For the text-containing cell, return its midpoint in [X, Y] coordinate format. 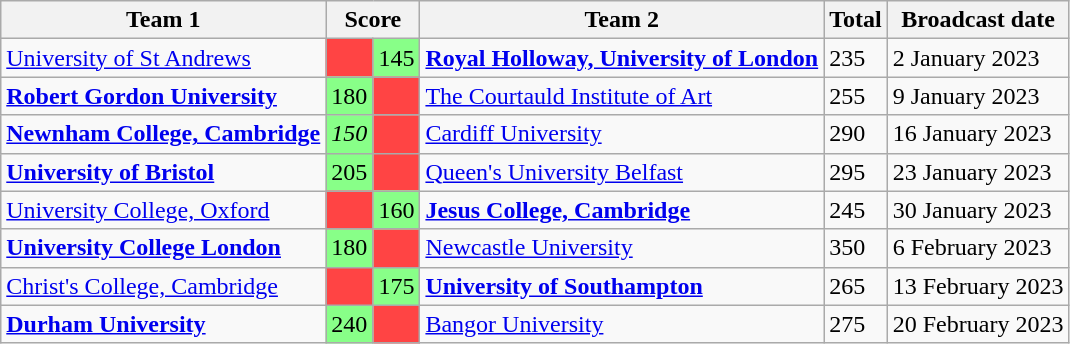
150 [350, 134]
9 January 2023 [978, 96]
265 [856, 286]
16 January 2023 [978, 134]
University of Southampton [622, 286]
145 [396, 58]
Total [856, 20]
Christ's College, Cambridge [164, 286]
235 [856, 58]
350 [856, 248]
23 January 2023 [978, 172]
Broadcast date [978, 20]
160 [396, 210]
255 [856, 96]
205 [350, 172]
20 February 2023 [978, 324]
Robert Gordon University [164, 96]
Royal Holloway, University of London [622, 58]
Bangor University [622, 324]
The Courtauld Institute of Art [622, 96]
University of Bristol [164, 172]
Jesus College, Cambridge [622, 210]
2 January 2023 [978, 58]
295 [856, 172]
275 [856, 324]
Team 2 [622, 20]
30 January 2023 [978, 210]
Cardiff University [622, 134]
245 [856, 210]
University College, Oxford [164, 210]
Team 1 [164, 20]
290 [856, 134]
6 February 2023 [978, 248]
175 [396, 286]
Newnham College, Cambridge [164, 134]
Score [373, 20]
13 February 2023 [978, 286]
Durham University [164, 324]
Newcastle University [622, 248]
Queen's University Belfast [622, 172]
240 [350, 324]
University College London [164, 248]
University of St Andrews [164, 58]
